Determine the [X, Y] coordinate at the center of the cell enclosing the given text.  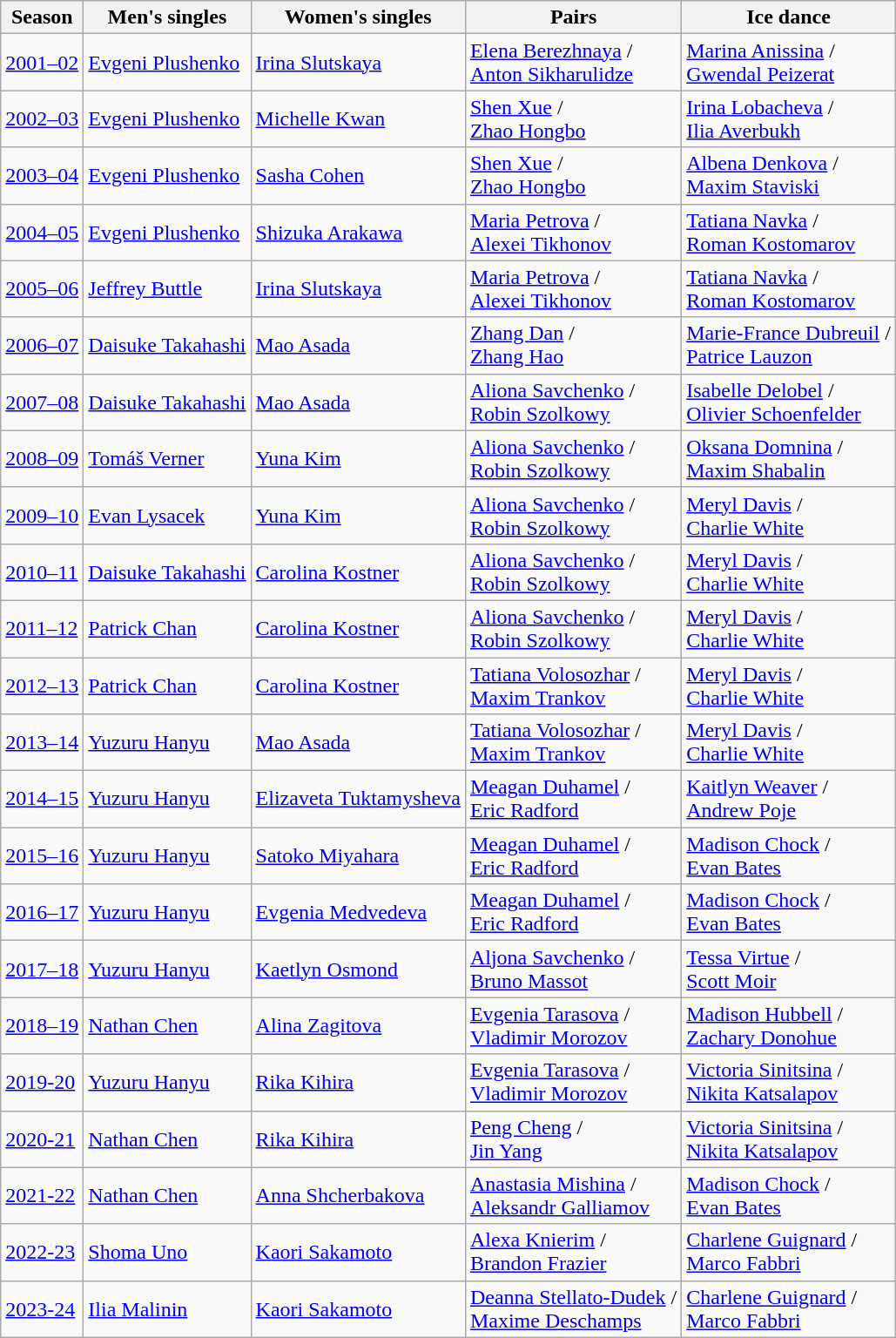
Shoma Uno [167, 1253]
2018–19 [42, 1026]
Kaetlyn Osmond [358, 969]
Ice dance [789, 17]
Madison Hubbell / Zachary Donohue [789, 1026]
Aljona Savchenko / Bruno Massot [573, 969]
2021-22 [42, 1195]
Men's singles [167, 17]
2013–14 [42, 742]
Elena Berezhnaya / Anton Sikharulidze [573, 63]
2009–10 [42, 516]
Oksana Domnina / Maxim Shabalin [789, 458]
2015–16 [42, 855]
Elizaveta Tuktamysheva [358, 800]
Isabelle Delobel / Olivier Schoenfelder [789, 402]
Sasha Cohen [358, 176]
Evgenia Medvedeva [358, 913]
Kaitlyn Weaver / Andrew Poje [789, 800]
2001–02 [42, 63]
Deanna Stellato-Dudek /Maxime Deschamps [573, 1308]
2016–17 [42, 913]
2020-21 [42, 1139]
2007–08 [42, 402]
Albena Denkova / Maxim Staviski [789, 176]
2010–11 [42, 571]
Peng Cheng /Jin Yang [573, 1139]
Marina Anissina / Gwendal Peizerat [789, 63]
2011–12 [42, 629]
Ilia Malinin [167, 1308]
Alina Zagitova [358, 1026]
2003–04 [42, 176]
Women's singles [358, 17]
Anna Shcherbakova [358, 1195]
2023-24 [42, 1308]
Alexa Knierim /Brandon Frazier [573, 1253]
2005–06 [42, 289]
2017–18 [42, 969]
Satoko Miyahara [358, 855]
2006–07 [42, 345]
2022-23 [42, 1253]
Michelle Kwan [358, 118]
Pairs [573, 17]
2002–03 [42, 118]
2004–05 [42, 232]
Zhang Dan / Zhang Hao [573, 345]
2008–09 [42, 458]
Madison Chock /Evan Bates [789, 1195]
2019-20 [42, 1082]
Jeffrey Buttle [167, 289]
Marie-France Dubreuil / Patrice Lauzon [789, 345]
Tomáš Verner [167, 458]
Season [42, 17]
Evan Lysacek [167, 516]
Irina Lobacheva / Ilia Averbukh [789, 118]
Tessa Virtue / Scott Moir [789, 969]
Shizuka Arakawa [358, 232]
2014–15 [42, 800]
Anastasia Mishina /Aleksandr Galliamov [573, 1195]
2012–13 [42, 685]
